Output the (X, Y) coordinate of the center of the cell containing the given text.  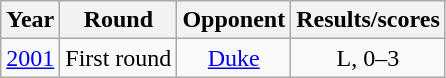
Duke (234, 58)
Opponent (234, 20)
First round (118, 58)
2001 (30, 58)
Round (118, 20)
Year (30, 20)
Results/scores (368, 20)
L, 0–3 (368, 58)
